Pinpoint the cell where the given text exists, returning its [x, y] midpoint coordinate. 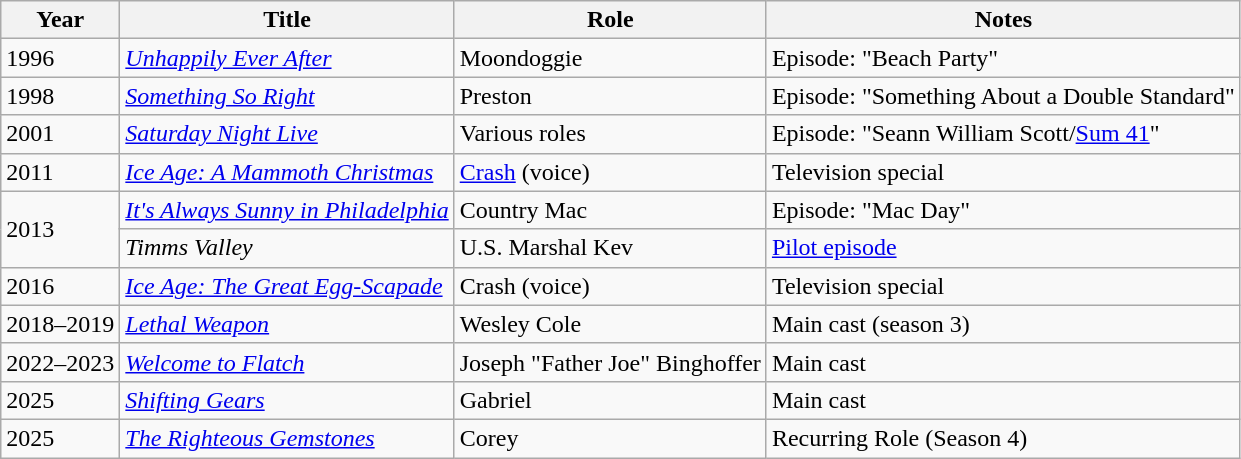
2001 [60, 134]
2013 [60, 229]
Gabriel [610, 400]
Unhappily Ever After [287, 58]
Episode: "Beach Party" [1003, 58]
Notes [1003, 20]
The Righteous Gemstones [287, 438]
Something So Right [287, 96]
U.S. Marshal Kev [610, 248]
Various roles [610, 134]
2018–2019 [60, 324]
Title [287, 20]
Moondoggie [610, 58]
Episode: "Seann William Scott/Sum 41" [1003, 134]
Pilot episode [1003, 248]
1998 [60, 96]
Role [610, 20]
Joseph "Father Joe" Binghoffer [610, 362]
Country Mac [610, 210]
Saturday Night Live [287, 134]
2016 [60, 286]
Shifting Gears [287, 400]
Year [60, 20]
Timms Valley [287, 248]
2022–2023 [60, 362]
Episode: "Mac Day" [1003, 210]
Lethal Weapon [287, 324]
Welcome to Flatch [287, 362]
Main cast (season 3) [1003, 324]
Corey [610, 438]
Ice Age: The Great Egg-Scapade [287, 286]
It's Always Sunny in Philadelphia [287, 210]
Ice Age: A Mammoth Christmas [287, 172]
Episode: "Something About a Double Standard" [1003, 96]
Wesley Cole [610, 324]
Preston [610, 96]
Recurring Role (Season 4) [1003, 438]
2011 [60, 172]
1996 [60, 58]
